Locate the cell with the specified text and output its [x, y] center coordinate. 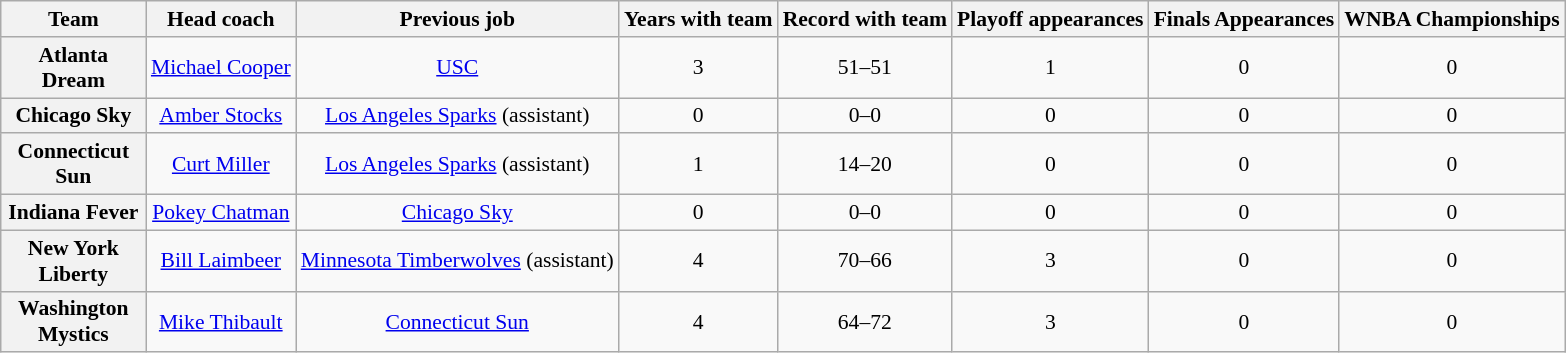
Curt Miller [221, 164]
70–66 [865, 260]
Previous job [458, 19]
Head coach [221, 19]
Pokey Chatman [221, 213]
14–20 [865, 164]
Team [74, 19]
Bill Laimbeer [221, 260]
Minnesota Timberwolves (assistant) [458, 260]
Indiana Fever [74, 213]
Amber Stocks [221, 116]
Playoff appearances [1050, 19]
WNBA Championships [1452, 19]
Mike Thibault [221, 322]
Record with team [865, 19]
51–51 [865, 68]
USC [458, 68]
Finals Appearances [1244, 19]
Atlanta Dream [74, 68]
New York Liberty [74, 260]
64–72 [865, 322]
Washington Mystics [74, 322]
Years with team [698, 19]
Michael Cooper [221, 68]
